Search for the cell housing the specified text and yield its [X, Y] center coordinate. 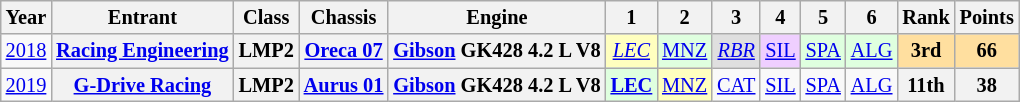
Engine [496, 17]
Aurus 01 [344, 85]
2018 [26, 51]
Chassis [344, 17]
3rd [926, 51]
5 [824, 17]
Entrant [142, 17]
Class [266, 17]
Racing Engineering [142, 51]
Oreca 07 [344, 51]
Year [26, 17]
3 [736, 17]
RBR [736, 51]
2 [684, 17]
Points [987, 17]
11th [926, 85]
CAT [736, 85]
2019 [26, 85]
1 [632, 17]
6 [872, 17]
4 [780, 17]
66 [987, 51]
G-Drive Racing [142, 85]
Rank [926, 17]
38 [987, 85]
